Locate the cell with the specified text and output its [X, Y] center coordinate. 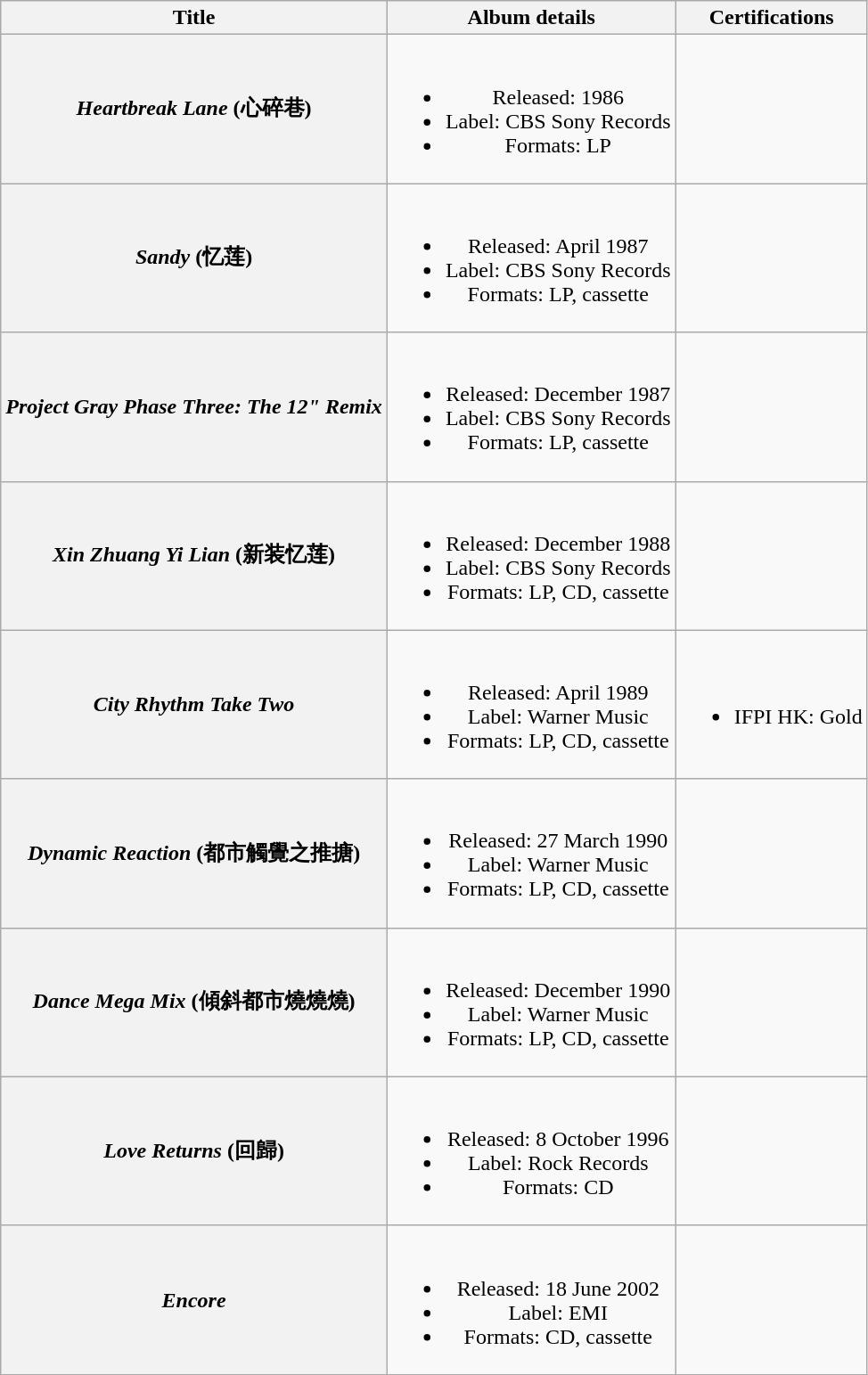
Dynamic Reaction (都市觸覺之推搪) [194, 854]
Certifications [772, 18]
Title [194, 18]
Released: 18 June 2002Label: EMIFormats: CD, cassette [531, 1299]
Project Gray Phase Three: The 12" Remix [194, 406]
Released: April 1987Label: CBS Sony RecordsFormats: LP, cassette [531, 258]
Released: 1986Label: CBS Sony RecordsFormats: LP [531, 109]
Xin Zhuang Yi Lian (新装忆莲) [194, 556]
Released: December 1990Label: Warner MusicFormats: LP, CD, cassette [531, 1002]
Love Returns (回歸) [194, 1151]
Released: April 1989Label: Warner MusicFormats: LP, CD, cassette [531, 704]
City Rhythm Take Two [194, 704]
Album details [531, 18]
Released: December 1987Label: CBS Sony RecordsFormats: LP, cassette [531, 406]
Released: 8 October 1996Label: Rock RecordsFormats: CD [531, 1151]
Released: 27 March 1990Label: Warner MusicFormats: LP, CD, cassette [531, 854]
Sandy (忆莲) [194, 258]
IFPI HK: Gold [772, 704]
Released: December 1988Label: CBS Sony RecordsFormats: LP, CD, cassette [531, 556]
Dance Mega Mix (傾斜都市燒燒燒) [194, 1002]
Heartbreak Lane (心碎巷) [194, 109]
Encore [194, 1299]
